Locate the cell with the specified text and output its [X, Y] center coordinate. 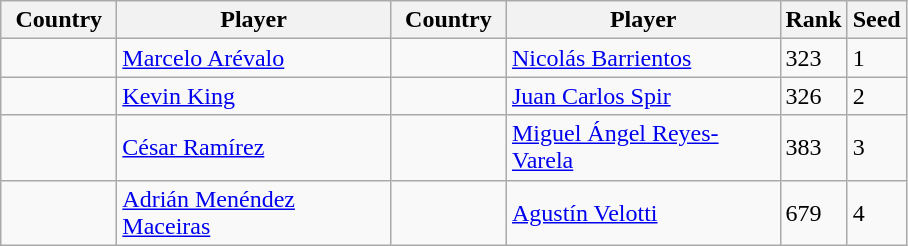
2 [876, 96]
Rank [814, 20]
679 [814, 212]
4 [876, 212]
Kevin King [254, 96]
Miguel Ángel Reyes-Varela [643, 148]
Agustín Velotti [643, 212]
César Ramírez [254, 148]
Nicolás Barrientos [643, 58]
1 [876, 58]
323 [814, 58]
Marcelo Arévalo [254, 58]
3 [876, 148]
Juan Carlos Spir [643, 96]
Seed [876, 20]
383 [814, 148]
326 [814, 96]
Adrián Menéndez Maceiras [254, 212]
